Identify which cell holds the provided text, then report its [x, y] central coordinate. 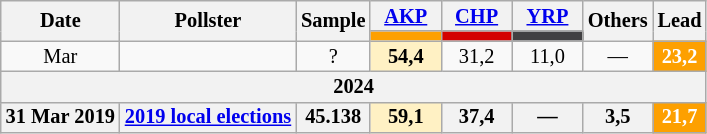
AKP [406, 16]
Date [60, 20]
Others [618, 20]
Mar [60, 56]
37,4 [476, 118]
31,2 [476, 56]
CHP [476, 16]
54,4 [406, 56]
2019 local elections [208, 118]
Pollster [208, 20]
31 Mar 2019 [60, 118]
Sample [333, 20]
? [333, 56]
Lead [680, 20]
YRP [548, 16]
3,5 [618, 118]
59,1 [406, 118]
23,2 [680, 56]
21,7 [680, 118]
2024 [354, 86]
45.138 [333, 118]
11,0 [548, 56]
